Search for the cell housing the specified text and yield its [X, Y] center coordinate. 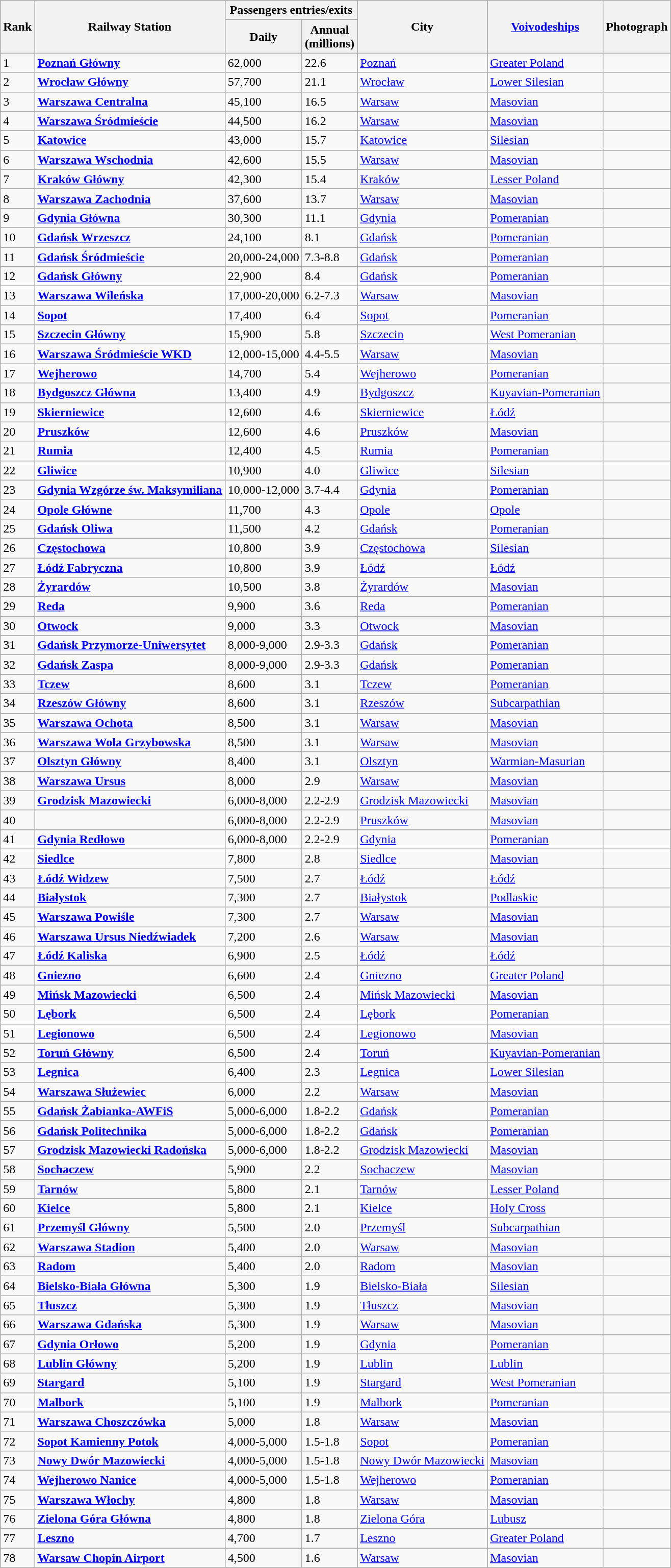
7,500 [263, 878]
Poznań [422, 63]
29 [17, 606]
Olsztyn [422, 762]
Warszawa Powiśle [130, 917]
Przemyśl [422, 1228]
24 [17, 509]
8 [17, 198]
5.8 [329, 335]
30 [17, 626]
Lubusz [546, 1519]
Toruń Główny [130, 1053]
10 [17, 237]
7,200 [263, 937]
68 [17, 1363]
62,000 [263, 63]
11,500 [263, 528]
Railway Station [130, 27]
56 [17, 1130]
Zielona Góra Główna [130, 1519]
Passengers entries/exits [291, 10]
5,500 [263, 1228]
Toruń [422, 1053]
9,000 [263, 626]
4.5 [329, 451]
Warszawa Ochota [130, 723]
9,900 [263, 606]
Poznań Główny [130, 63]
5,900 [263, 1169]
14,700 [263, 373]
Gdynia Redłowo [130, 839]
Podlaskie [546, 898]
Gdańsk Śródmieście [130, 257]
27 [17, 568]
65 [17, 1305]
6.4 [329, 315]
22,900 [263, 276]
42,300 [263, 179]
41 [17, 839]
14 [17, 315]
49 [17, 995]
Rzeszów Główny [130, 703]
66 [17, 1325]
Bydgoszcz Główna [130, 393]
36 [17, 742]
4,500 [263, 1558]
43,000 [263, 140]
39 [17, 800]
21.1 [329, 82]
71 [17, 1422]
34 [17, 703]
69 [17, 1383]
64 [17, 1286]
50 [17, 1014]
45 [17, 917]
3 [17, 102]
45,100 [263, 102]
1 [17, 63]
15.4 [329, 179]
Warszawa Ursus Niedźwiadek [130, 937]
13.7 [329, 198]
10,500 [263, 587]
Rank [17, 27]
Warsaw Chopin Airport [130, 1558]
51 [17, 1033]
38 [17, 781]
Zielona Góra [422, 1519]
6,900 [263, 956]
4,700 [263, 1538]
Warmian-Masurian [546, 762]
Bielsko-Biała [422, 1286]
Bydgoszcz [422, 393]
5.4 [329, 373]
15.7 [329, 140]
42,600 [263, 160]
32 [17, 665]
18 [17, 393]
Łódź Kaliska [130, 956]
Gdynia Wzgórze św. Maksymiliana [130, 490]
2.3 [329, 1072]
4.3 [329, 509]
20,000-24,000 [263, 257]
10,000-12,000 [263, 490]
Gdańsk Oliwa [130, 528]
Gdynia Główna [130, 218]
Warszawa Wileńska [130, 296]
21 [17, 451]
Kraków Główny [130, 179]
Warszawa Ursus [130, 781]
22.6 [329, 63]
6.2-7.3 [329, 296]
67 [17, 1344]
37,600 [263, 198]
Annual(millions) [329, 37]
Warszawa Wola Grzybowska [130, 742]
Warszawa Zachodnia [130, 198]
Kraków [422, 179]
13,400 [263, 393]
75 [17, 1499]
8,400 [263, 762]
33 [17, 684]
3.3 [329, 626]
5,000 [263, 1422]
Warszawa Stadion [130, 1247]
Wejherowo Nanice [130, 1480]
76 [17, 1519]
25 [17, 528]
30,300 [263, 218]
Opole Główne [130, 509]
24,100 [263, 237]
16 [17, 354]
77 [17, 1538]
9 [17, 218]
4.4-5.5 [329, 354]
73 [17, 1460]
70 [17, 1402]
12,000-15,000 [263, 354]
1.6 [329, 1558]
6 [17, 160]
19 [17, 412]
12,400 [263, 451]
Daily [263, 37]
44,500 [263, 121]
22 [17, 470]
6,600 [263, 975]
61 [17, 1228]
10,900 [263, 470]
31 [17, 645]
11 [17, 257]
Lublin Główny [130, 1363]
Przemyśl Główny [130, 1228]
Warszawa Śródmieście WKD [130, 354]
4.9 [329, 393]
5 [17, 140]
6,000 [263, 1092]
42 [17, 858]
35 [17, 723]
3.8 [329, 587]
7 [17, 179]
2 [17, 82]
2.9 [329, 781]
Warszawa Włochy [130, 1499]
17,400 [263, 315]
2.8 [329, 858]
Szczecin [422, 335]
Gdańsk Główny [130, 276]
City [422, 27]
57,700 [263, 82]
44 [17, 898]
3.7-4.4 [329, 490]
15.5 [329, 160]
20 [17, 432]
Gdańsk Zaspa [130, 665]
Photograph [637, 27]
Łódź Fabryczna [130, 568]
52 [17, 1053]
74 [17, 1480]
Sopot Kamienny Potok [130, 1441]
1.7 [329, 1538]
11.1 [329, 218]
4.0 [329, 470]
Wrocław Główny [130, 82]
Gdańsk Politechnika [130, 1130]
17,000-20,000 [263, 296]
Warszawa Śródmieście [130, 121]
7.3-8.8 [329, 257]
16.2 [329, 121]
53 [17, 1072]
Grodzisk Mazowiecki Radońska [130, 1150]
57 [17, 1150]
Szczecin Główny [130, 335]
78 [17, 1558]
8,000 [263, 781]
Warszawa Choszczówka [130, 1422]
Bielsko-Biała Główna [130, 1286]
Gdańsk Wrzeszcz [130, 237]
7,800 [263, 858]
37 [17, 762]
2.5 [329, 956]
Warszawa Służewiec [130, 1092]
43 [17, 878]
63 [17, 1267]
28 [17, 587]
Warszawa Wschodnia [130, 160]
6,400 [263, 1072]
58 [17, 1169]
11,700 [263, 509]
72 [17, 1441]
40 [17, 820]
23 [17, 490]
4 [17, 121]
59 [17, 1189]
Łódź Widzew [130, 878]
62 [17, 1247]
Gdańsk Żabianka-AWFiS [130, 1111]
3.6 [329, 606]
Warszawa Gdańska [130, 1325]
4.2 [329, 528]
17 [17, 373]
26 [17, 548]
Gdynia Orłowo [130, 1344]
48 [17, 975]
16.5 [329, 102]
Warszawa Centralna [130, 102]
12 [17, 276]
60 [17, 1208]
47 [17, 956]
Rzeszów [422, 703]
15 [17, 335]
8.4 [329, 276]
Olsztyn Główny [130, 762]
Voivodeships [546, 27]
Wrocław [422, 82]
Holy Cross [546, 1208]
8.1 [329, 237]
54 [17, 1092]
13 [17, 296]
55 [17, 1111]
Gdańsk Przymorze-Uniwersytet [130, 645]
46 [17, 937]
15,900 [263, 335]
2.6 [329, 937]
